Return (X, Y) of the center of cell containing provided text 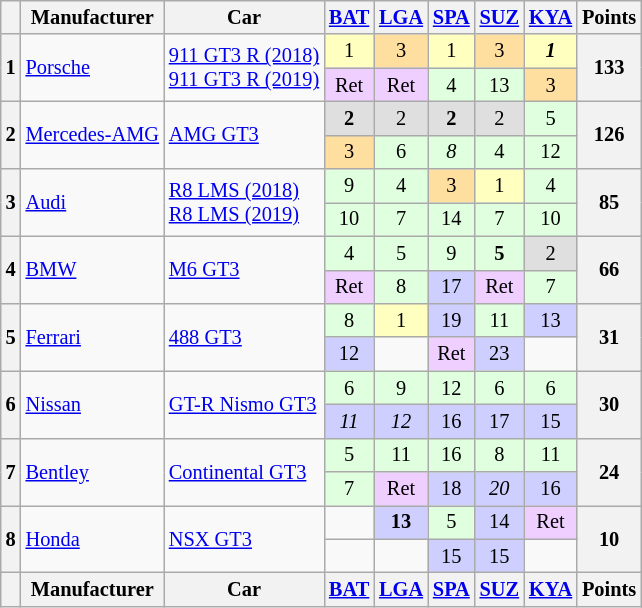
AMG GT3 (244, 134)
20 (500, 489)
133 (609, 68)
30 (609, 404)
23 (500, 354)
Audi (92, 202)
911 GT3 R (2018)911 GT3 R (2019) (244, 68)
31 (609, 336)
Continental GT3 (244, 472)
Bentley (92, 472)
GT-R Nismo GT3 (244, 404)
Mercedes-AMG (92, 134)
85 (609, 202)
126 (609, 134)
66 (609, 270)
R8 LMS (2018)R8 LMS (2019) (244, 202)
NSX GT3 (244, 538)
Honda (92, 538)
24 (609, 472)
18 (452, 489)
488 GT3 (244, 336)
Ferrari (92, 336)
Nissan (92, 404)
M6 GT3 (244, 270)
BMW (92, 270)
Porsche (92, 68)
19 (452, 320)
